For the text-containing cell, return its midpoint in [x, y] coordinate format. 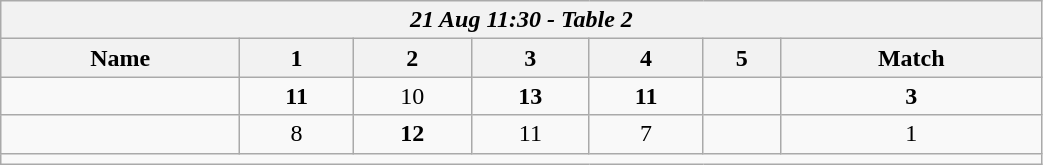
10 [412, 96]
7 [646, 134]
8 [297, 134]
2 [412, 58]
13 [530, 96]
4 [646, 58]
21 Aug 11:30 - Table 2 [522, 20]
Name [120, 58]
12 [412, 134]
5 [742, 58]
Match [911, 58]
